Determine the [X, Y] coordinate at the center of the cell enclosing the given text.  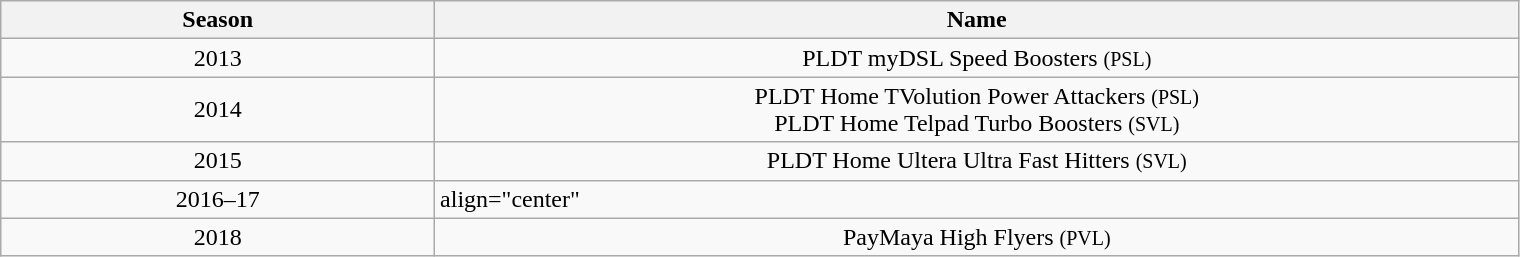
2014 [218, 110]
PLDT Home TVolution Power Attackers (PSL)PLDT Home Telpad Turbo Boosters (SVL) [977, 110]
2013 [218, 58]
2016–17 [218, 199]
PayMaya High Flyers (PVL) [977, 237]
align="center" [977, 199]
PLDT Home Ultera Ultra Fast Hitters (SVL) [977, 161]
2015 [218, 161]
PLDT myDSL Speed Boosters (PSL) [977, 58]
2018 [218, 237]
Season [218, 20]
Name [977, 20]
